Capture the cell that displays the provided text and extract its [X, Y] central coordinate. 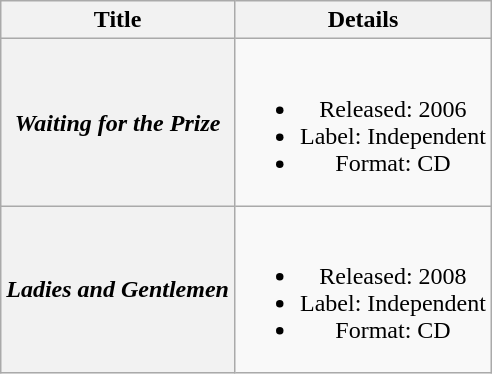
Details [362, 20]
Ladies and Gentlemen [118, 290]
Title [118, 20]
Released: 2008Label: IndependentFormat: CD [362, 290]
Released: 2006Label: IndependentFormat: CD [362, 122]
Waiting for the Prize [118, 122]
